Return the [x, y] coordinate for the center point of the cell that contains the specified text.  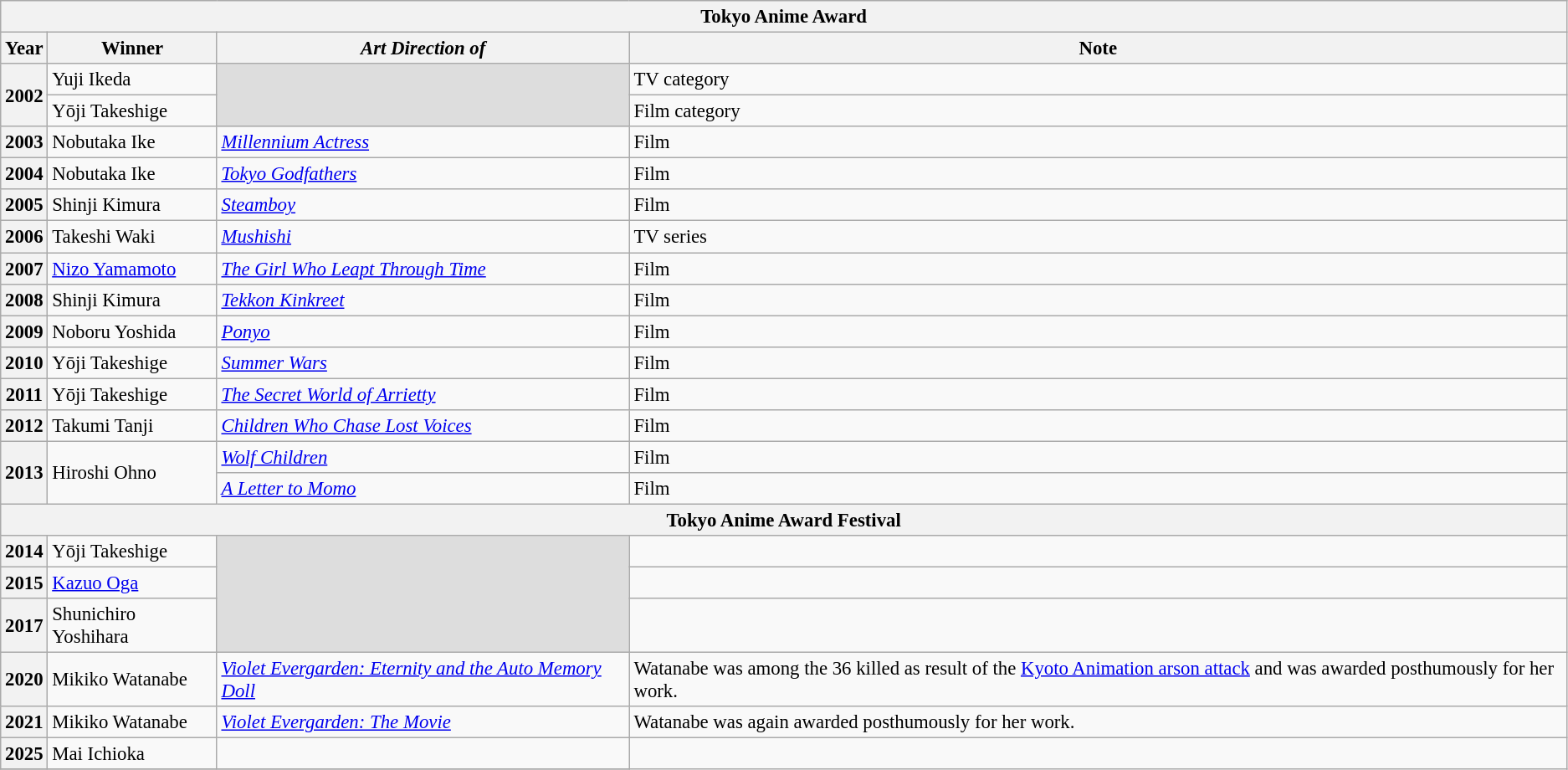
Note [1098, 49]
Children Who Chase Lost Voices [423, 426]
TV category [1098, 80]
A Letter to Momo [423, 489]
2011 [24, 394]
2003 [24, 142]
2004 [24, 174]
Yuji Ikeda [132, 80]
2010 [24, 362]
Summer Wars [423, 362]
2013 [24, 472]
Violet Evergarden: The Movie [423, 722]
2009 [24, 331]
Takeshi Waki [132, 237]
2005 [24, 205]
Mushishi [423, 237]
2021 [24, 722]
Year [24, 49]
Noboru Yoshida [132, 331]
Watanabe was among the 36 killed as result of the Kyoto Animation arson attack and was awarded posthumously for her work. [1098, 680]
Kazuo Oga [132, 583]
Winner [132, 49]
2017 [24, 626]
2006 [24, 237]
Steamboy [423, 205]
Mai Ichioka [132, 754]
2014 [24, 552]
2025 [24, 754]
The Girl Who Leapt Through Time [423, 269]
Tokyo Anime Award Festival [784, 520]
Tokyo Godfathers [423, 174]
2007 [24, 269]
Hiroshi Ohno [132, 472]
Nizo Yamamoto [132, 269]
2008 [24, 300]
Wolf Children [423, 457]
Tokyo Anime Award [784, 17]
Watanabe was again awarded posthumously for her work. [1098, 722]
2012 [24, 426]
Film category [1098, 111]
Takumi Tanji [132, 426]
Violet Evergarden: Eternity and the Auto Memory Doll [423, 680]
Tekkon Kinkreet [423, 300]
Millennium Actress [423, 142]
TV series [1098, 237]
Art Direction of [423, 49]
2002 [24, 95]
Shunichiro Yoshihara [132, 626]
The Secret World of Arrietty [423, 394]
2015 [24, 583]
2020 [24, 680]
Ponyo [423, 331]
